For the text-containing cell, return its midpoint in (X, Y) coordinate format. 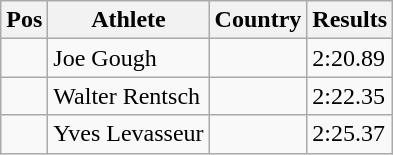
Athlete (128, 20)
Walter Rentsch (128, 96)
Results (350, 20)
2:20.89 (350, 58)
2:22.35 (350, 96)
Joe Gough (128, 58)
Pos (24, 20)
Country (258, 20)
Yves Levasseur (128, 134)
2:25.37 (350, 134)
